Capture the cell that displays the provided text and extract its [x, y] central coordinate. 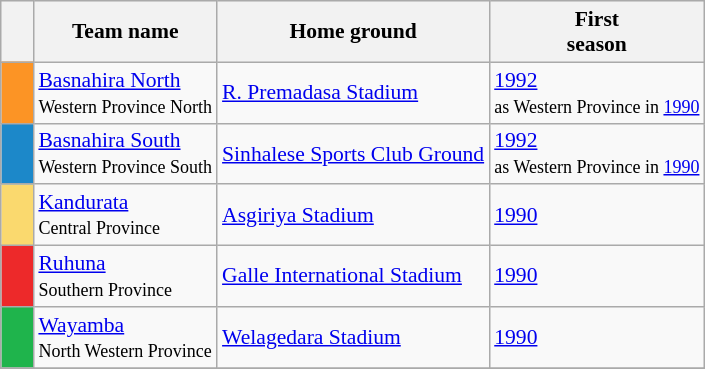
R. Premadasa Stadium [353, 92]
Basnahira NorthWestern Province North [125, 92]
Sinhalese Sports Club Ground [353, 154]
Welagedara Stadium [353, 338]
Firstseason [596, 32]
Galle International Stadium [353, 276]
Home ground [353, 32]
WayambaNorth Western Province [125, 338]
RuhunaSouthern Province [125, 276]
Asgiriya Stadium [353, 216]
KandurataCentral Province [125, 216]
Team name [125, 32]
Basnahira SouthWestern Province South [125, 154]
